Find where the given text appears and provide that cell's center as (X, Y) coordinate. 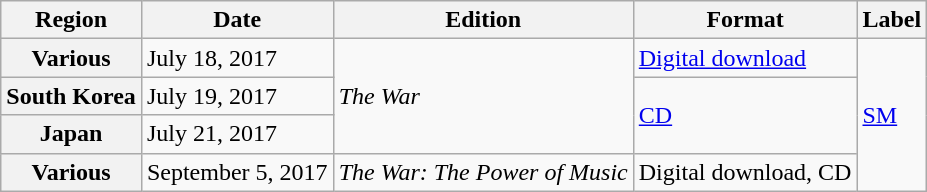
September 5, 2017 (237, 172)
Digital download (745, 58)
Date (237, 20)
Japan (72, 134)
The War: The Power of Music (483, 172)
Edition (483, 20)
July 21, 2017 (237, 134)
SM (892, 115)
Format (745, 20)
Digital download, CD (745, 172)
CD (745, 115)
July 18, 2017 (237, 58)
Label (892, 20)
South Korea (72, 96)
July 19, 2017 (237, 96)
Region (72, 20)
The War (483, 96)
